Detect which cell encompasses the target text, then output its [x, y] center coordinate. 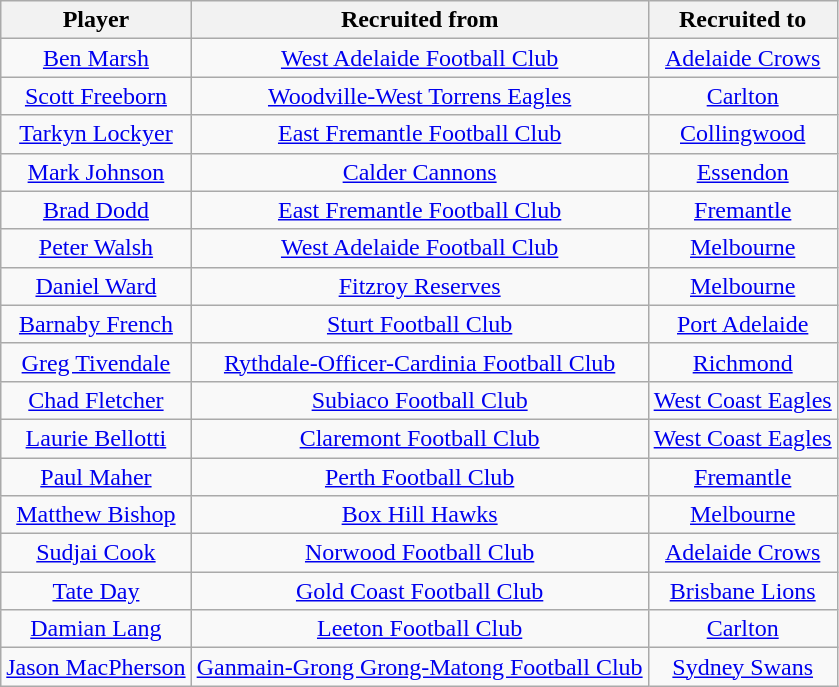
Port Adelaide [742, 324]
Box Hill Hawks [420, 515]
Ganmain-Grong Grong-Matong Football Club [420, 667]
Recruited to [742, 20]
Gold Coast Football Club [420, 591]
Rythdale-Officer-Cardinia Football Club [420, 362]
Norwood Football Club [420, 553]
Subiaco Football Club [420, 400]
Woodville-West Torrens Eagles [420, 96]
Brisbane Lions [742, 591]
Richmond [742, 362]
Tarkyn Lockyer [96, 134]
Tate Day [96, 591]
Daniel Ward [96, 286]
Jason MacPherson [96, 667]
Claremont Football Club [420, 438]
Greg Tivendale [96, 362]
Chad Fletcher [96, 400]
Peter Walsh [96, 248]
Brad Dodd [96, 210]
Damian Lang [96, 629]
Mark Johnson [96, 172]
Barnaby French [96, 324]
Calder Cannons [420, 172]
Collingwood [742, 134]
Perth Football Club [420, 477]
Fitzroy Reserves [420, 286]
Scott Freeborn [96, 96]
Recruited from [420, 20]
Laurie Bellotti [96, 438]
Sturt Football Club [420, 324]
Ben Marsh [96, 58]
Sydney Swans [742, 667]
Player [96, 20]
Sudjai Cook [96, 553]
Leeton Football Club [420, 629]
Matthew Bishop [96, 515]
Essendon [742, 172]
Paul Maher [96, 477]
